Detect which cell encompasses the target text, then output its [x, y] center coordinate. 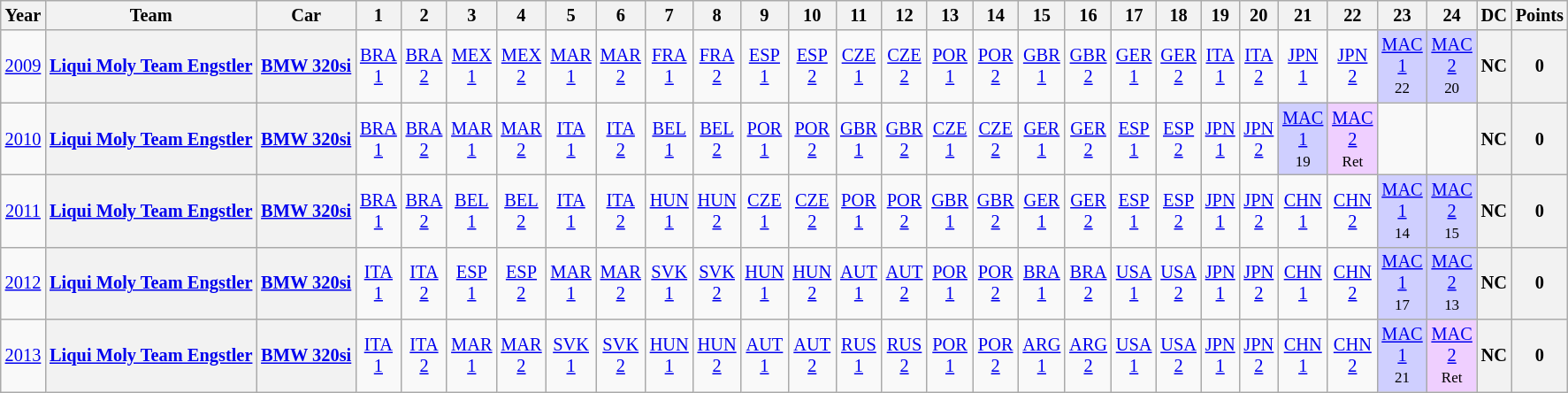
14 [996, 15]
MEX2 [521, 66]
RUS2 [905, 356]
MAC213 [1452, 283]
3 [471, 15]
Team [150, 15]
1 [379, 15]
FRA1 [669, 66]
Points [1540, 15]
Year [23, 15]
22 [1352, 15]
9 [764, 15]
2009 [23, 66]
MAC215 [1452, 211]
MAC122 [1402, 66]
MAC114 [1402, 211]
24 [1452, 15]
15 [1042, 15]
RUS1 [859, 356]
19 [1220, 15]
ARG2 [1088, 356]
12 [905, 15]
MAC119 [1303, 139]
2010 [23, 139]
18 [1178, 15]
MAC121 [1402, 356]
DC [1495, 15]
7 [669, 15]
16 [1088, 15]
2013 [23, 356]
13 [950, 15]
2011 [23, 211]
20 [1258, 15]
21 [1303, 15]
17 [1134, 15]
MAC117 [1402, 283]
2012 [23, 283]
ARG1 [1042, 356]
FRA2 [717, 66]
MAC220 [1452, 66]
Car [306, 15]
MEX1 [471, 66]
8 [717, 15]
6 [621, 15]
11 [859, 15]
2 [425, 15]
23 [1402, 15]
4 [521, 15]
10 [812, 15]
5 [571, 15]
